Pinpoint the cell where the given text exists, returning its [X, Y] midpoint coordinate. 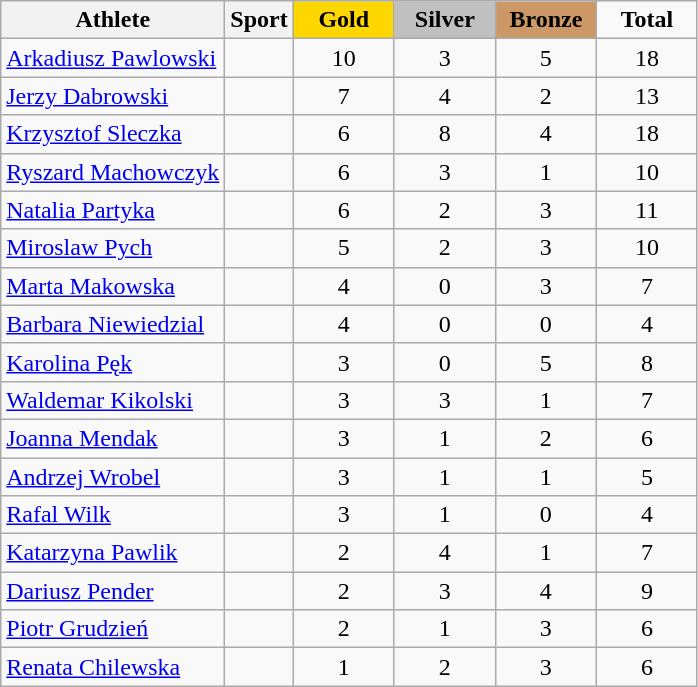
Marta Makowska [113, 286]
Katarzyna Pawlik [113, 553]
11 [646, 210]
Joanna Mendak [113, 438]
Miroslaw Pych [113, 248]
Silver [444, 20]
Arkadiusz Pawlowski [113, 58]
Ryszard Machowczyk [113, 172]
Gold [344, 20]
Barbara Niewiedzial [113, 324]
Total [646, 20]
Krzysztof Sleczka [113, 134]
Athlete [113, 20]
Sport [259, 20]
Rafal Wilk [113, 515]
9 [646, 591]
Bronze [546, 20]
Karolina Pęk [113, 362]
Piotr Grudzień [113, 629]
Renata Chilewska [113, 667]
Andrzej Wrobel [113, 477]
Waldemar Kikolski [113, 400]
13 [646, 96]
Jerzy Dabrowski [113, 96]
Natalia Partyka [113, 210]
Dariusz Pender [113, 591]
